Detect which cell encompasses the target text, then output its (X, Y) center coordinate. 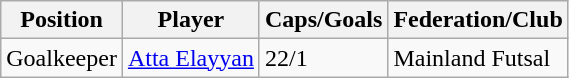
Position (62, 20)
Atta Elayyan (190, 58)
Caps/Goals (323, 20)
Player (190, 20)
22/1 (323, 58)
Mainland Futsal (478, 58)
Goalkeeper (62, 58)
Federation/Club (478, 20)
